Scan for the cell matching the given text and deliver its (X, Y) coordinate at center. 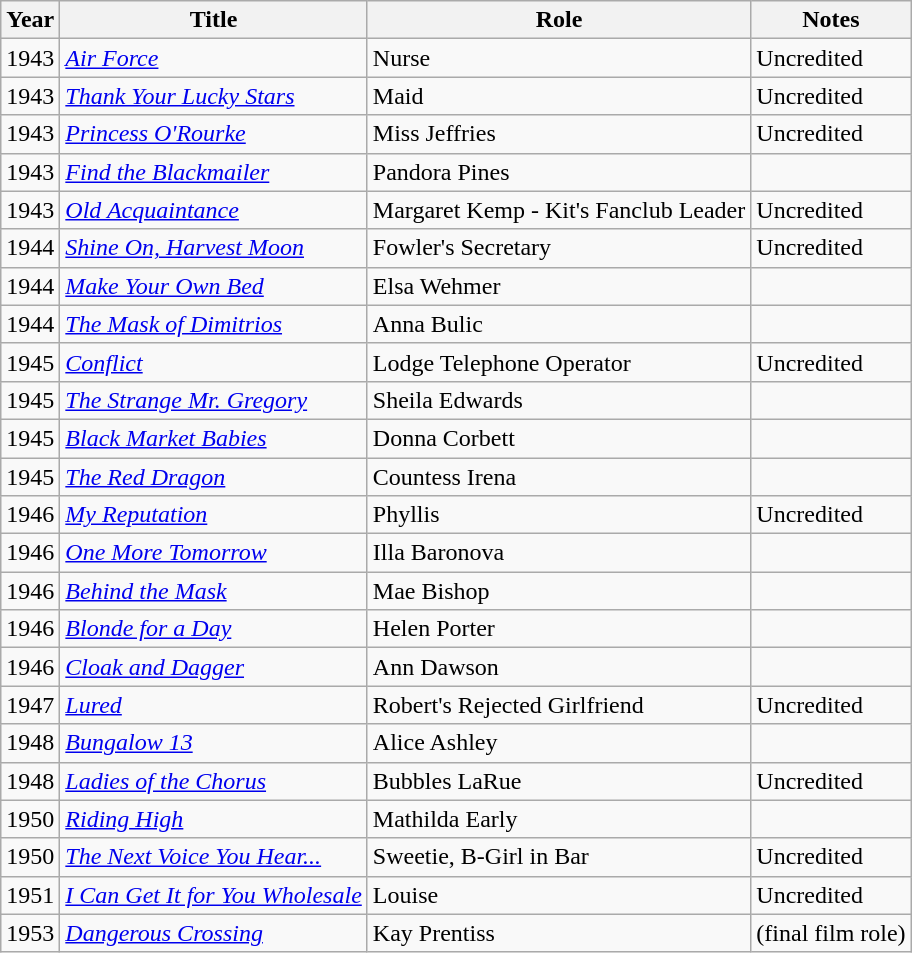
Ladies of the Chorus (214, 781)
Conflict (214, 362)
Fowler's Secretary (558, 248)
Black Market Babies (214, 438)
(final film role) (831, 933)
Robert's Rejected Girlfriend (558, 705)
Helen Porter (558, 629)
Old Acquaintance (214, 210)
Anna Bulic (558, 324)
Role (558, 20)
1953 (30, 933)
Donna Corbett (558, 438)
Bungalow 13 (214, 743)
Sweetie, B-Girl in Bar (558, 857)
Bubbles LaRue (558, 781)
Thank Your Lucky Stars (214, 96)
The Strange Mr. Gregory (214, 400)
Elsa Wehmer (558, 286)
Behind the Mask (214, 591)
Mae Bishop (558, 591)
Miss Jeffries (558, 134)
Air Force (214, 58)
I Can Get It for You Wholesale (214, 895)
1947 (30, 705)
Illa Baronova (558, 553)
Maid (558, 96)
Louise (558, 895)
Phyllis (558, 515)
1951 (30, 895)
Alice Ashley (558, 743)
Pandora Pines (558, 172)
Lured (214, 705)
Nurse (558, 58)
Notes (831, 20)
The Next Voice You Hear... (214, 857)
The Red Dragon (214, 477)
One More Tomorrow (214, 553)
Find the Blackmailer (214, 172)
The Mask of Dimitrios (214, 324)
Margaret Kemp - Kit's Fanclub Leader (558, 210)
Lodge Telephone Operator (558, 362)
Ann Dawson (558, 667)
Kay Prentiss (558, 933)
Countess Irena (558, 477)
Mathilda Early (558, 819)
Blonde for a Day (214, 629)
Shine On, Harvest Moon (214, 248)
Make Your Own Bed (214, 286)
Year (30, 20)
Princess O'Rourke (214, 134)
Riding High (214, 819)
My Reputation (214, 515)
Sheila Edwards (558, 400)
Cloak and Dagger (214, 667)
Title (214, 20)
Dangerous Crossing (214, 933)
